Pinpoint the cell where the given text exists, returning its [X, Y] midpoint coordinate. 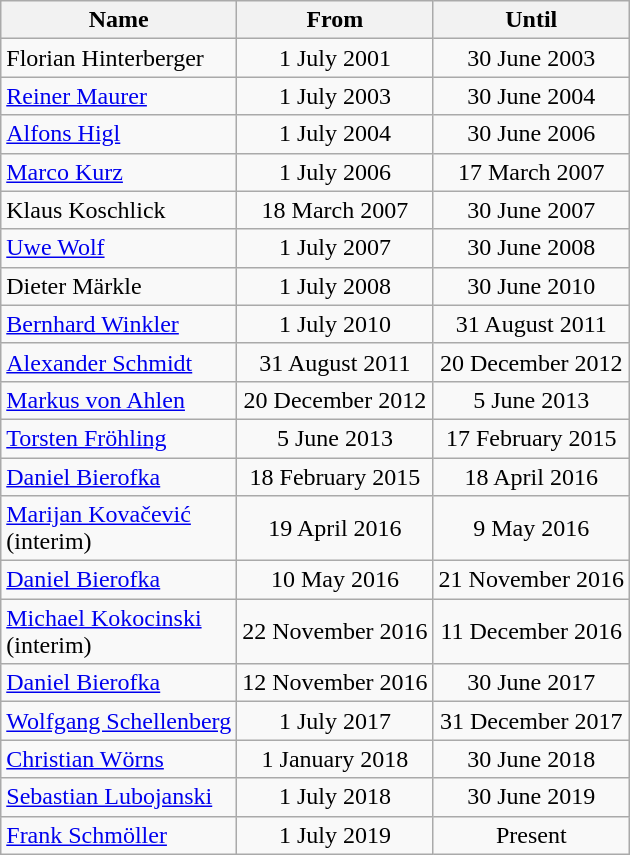
Sebastian Lubojanski [119, 797]
1 July 2008 [335, 286]
31 December 2017 [531, 721]
30 June 2010 [531, 286]
Florian Hinterberger [119, 58]
Markus von Ahlen [119, 400]
30 June 2003 [531, 58]
18 February 2015 [335, 477]
Until [531, 20]
Present [531, 835]
1 July 2019 [335, 835]
17 February 2015 [531, 438]
1 July 2017 [335, 721]
Alexander Schmidt [119, 362]
Dieter Märkle [119, 286]
30 June 2017 [531, 683]
Christian Wörns [119, 759]
Reiner Maurer [119, 96]
1 July 2004 [335, 134]
18 March 2007 [335, 210]
Torsten Fröhling [119, 438]
1 July 2001 [335, 58]
From [335, 20]
19 April 2016 [335, 528]
30 June 2006 [531, 134]
Uwe Wolf [119, 248]
Marijan Kovačević(interim) [119, 528]
30 June 2007 [531, 210]
1 July 2006 [335, 172]
30 June 2018 [531, 759]
18 April 2016 [531, 477]
1 July 2018 [335, 797]
Bernhard Winkler [119, 324]
22 November 2016 [335, 632]
Alfons Higl [119, 134]
Frank Schmöller [119, 835]
Michael Kokocinski(interim) [119, 632]
9 May 2016 [531, 528]
30 June 2004 [531, 96]
Klaus Koschlick [119, 210]
Marco Kurz [119, 172]
21 November 2016 [531, 580]
30 June 2008 [531, 248]
12 November 2016 [335, 683]
Name [119, 20]
1 July 2007 [335, 248]
10 May 2016 [335, 580]
Wolfgang Schellenberg [119, 721]
30 June 2019 [531, 797]
1 January 2018 [335, 759]
11 December 2016 [531, 632]
1 July 2003 [335, 96]
1 July 2010 [335, 324]
17 March 2007 [531, 172]
